Extract the [X, Y] coordinate from the center of the cell holding the provided text.  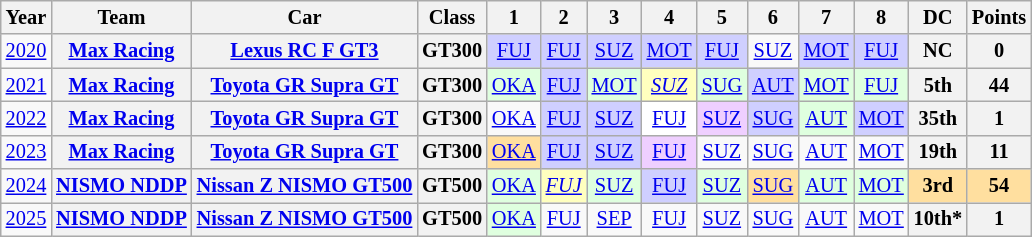
5 [722, 17]
NC [938, 51]
2021 [26, 85]
4 [670, 17]
3rd [938, 186]
2023 [26, 152]
Points [999, 17]
2022 [26, 118]
2 [564, 17]
11 [999, 152]
0 [999, 51]
10th* [938, 219]
Lexus RC F GT3 [305, 51]
Car [305, 17]
Class [452, 17]
35th [938, 118]
Year [26, 17]
19th [938, 152]
SEP [614, 219]
8 [882, 17]
54 [999, 186]
Team [122, 17]
6 [773, 17]
7 [826, 17]
DC [938, 17]
2025 [26, 219]
5th [938, 85]
2024 [26, 186]
2020 [26, 51]
44 [999, 85]
3 [614, 17]
